Determine the (x, y) coordinate at the center of the cell enclosing the given text.  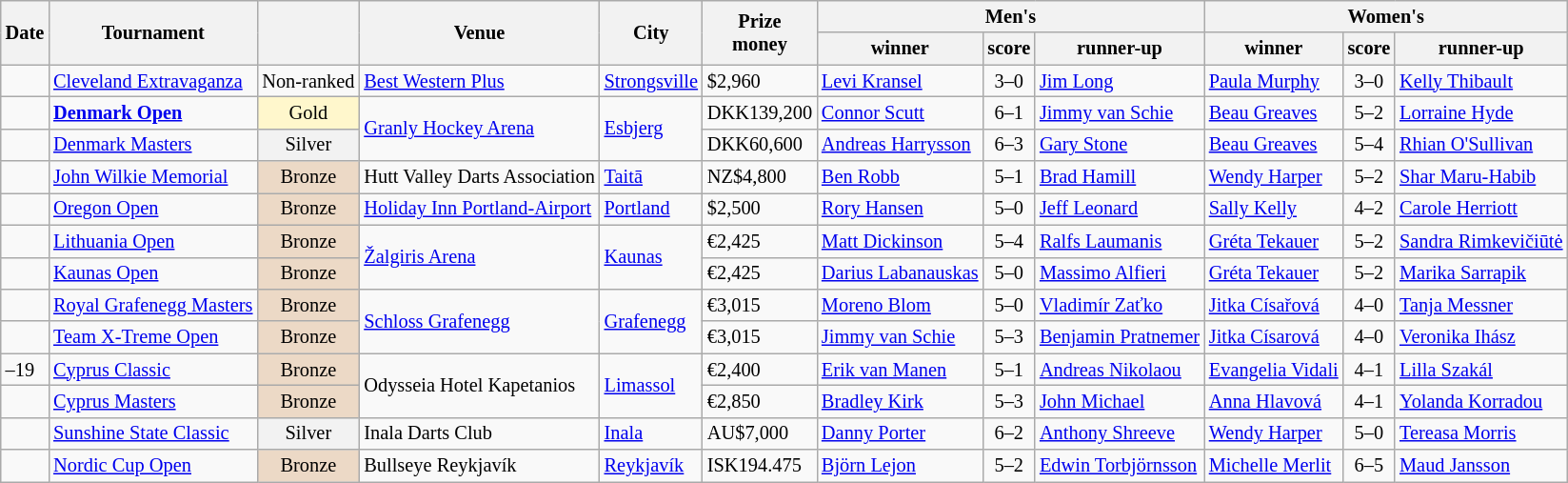
Žalgiris Arena (479, 257)
Anthony Shreeve (1120, 433)
Carole Herriott (1481, 209)
Erik van Manen (900, 370)
Shar Maru-Habib (1481, 177)
Rhian O'Sullivan (1481, 145)
Limassol (651, 385)
Paula Murphy (1274, 81)
Michelle Merlit (1274, 466)
Ralfs Laumanis (1120, 241)
Jeff Leonard (1120, 209)
Inala (651, 433)
Brad Hamill (1120, 177)
Lorraine Hyde (1481, 112)
Massimo Alfieri (1120, 273)
Jitka Císařová (1274, 305)
Ben Robb (900, 177)
Marika Sarrapik (1481, 273)
Anna Hlavová (1274, 401)
4–2 (1369, 209)
Rory Hansen (900, 209)
Darius Labanauskas (900, 273)
Portland (651, 209)
Edwin Torbjörnsson (1120, 466)
Venue (479, 32)
Strongsville (651, 81)
Danny Porter (900, 433)
Moreno Blom (900, 305)
6–3 (1009, 145)
Jitka Císarová (1274, 337)
Oregon Open (152, 209)
Yolanda Korradou (1481, 401)
DKK139,200 (760, 112)
Date (25, 32)
6–2 (1009, 433)
6–1 (1009, 112)
Denmark Masters (152, 145)
Kaunas Open (152, 273)
DKK60,600 (760, 145)
Andreas Nikolaou (1120, 370)
Cyprus Masters (152, 401)
$2,960 (760, 81)
Prizemoney (760, 32)
Cyprus Classic (152, 370)
Benjamin Pratnemer (1120, 337)
Lithuania Open (152, 241)
Reykjavík (651, 466)
Schloss Grafenegg (479, 320)
City (651, 32)
Sandra Rimkevičiūtė (1481, 241)
Taitā (651, 177)
Inala Darts Club (479, 433)
Holiday Inn Portland-Airport (479, 209)
Denmark Open (152, 112)
Team X-Treme Open (152, 337)
NZ$4,800 (760, 177)
Andreas Harrysson (900, 145)
Matt Dickinson (900, 241)
Tournament (152, 32)
6–5 (1369, 466)
Veronika Ihász (1481, 337)
Tanja Messner (1481, 305)
Royal Grafenegg Masters (152, 305)
–19 (25, 370)
Granly Hockey Arena (479, 128)
€2,850 (760, 401)
Tereasa Morris (1481, 433)
Jim Long (1120, 81)
Nordic Cup Open (152, 466)
Kaunas (651, 257)
$2,500 (760, 209)
Non-ranked (308, 81)
Levi Kransel (900, 81)
AU$7,000 (760, 433)
Vladimír Zaťko (1120, 305)
Hutt Valley Darts Association (479, 177)
Cleveland Extravaganza (152, 81)
Best Western Plus (479, 81)
Björn Lejon (900, 466)
Men's (1011, 16)
Kelly Thibault (1481, 81)
Bradley Kirk (900, 401)
€2,400 (760, 370)
Gary Stone (1120, 145)
Lilla Szakál (1481, 370)
Sally Kelly (1274, 209)
Gold (308, 112)
John Michael (1120, 401)
Connor Scutt (900, 112)
Sunshine State Classic (152, 433)
Bullseye Reykjavík (479, 466)
Maud Jansson (1481, 466)
Evangelia Vidali (1274, 370)
Grafenegg (651, 320)
Odysseia Hotel Kapetanios (479, 385)
John Wilkie Memorial (152, 177)
Women's (1386, 16)
ISK194.475 (760, 466)
Esbjerg (651, 128)
